Detect which cell encompasses the target text, then output its (X, Y) center coordinate. 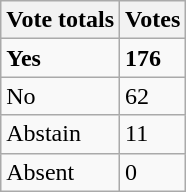
Abstain (60, 134)
Votes (153, 20)
No (60, 96)
176 (153, 58)
Yes (60, 58)
62 (153, 96)
Vote totals (60, 20)
11 (153, 134)
0 (153, 172)
Absent (60, 172)
